For the text-containing cell, return its midpoint in [X, Y] coordinate format. 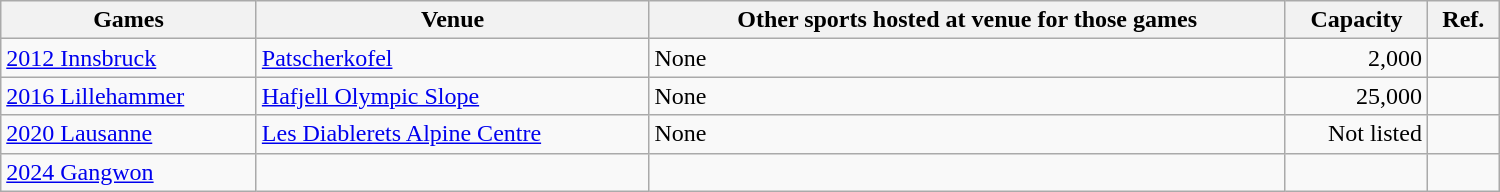
Hafjell Olympic Slope [452, 96]
Ref. [1463, 20]
Les Diablerets Alpine Centre [452, 134]
Capacity [1356, 20]
25,000 [1356, 96]
Games [129, 20]
Venue [452, 20]
2024 Gangwon [129, 172]
2020 Lausanne [129, 134]
2012 Innsbruck [129, 58]
2,000 [1356, 58]
Not listed [1356, 134]
2016 Lillehammer [129, 96]
Patscherkofel [452, 58]
Other sports hosted at venue for those games [968, 20]
